From the cell containing the given text, extract its center point as (X, Y) coordinate. 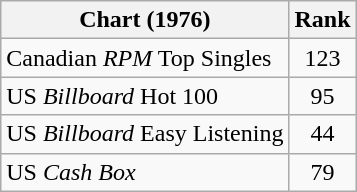
79 (322, 172)
Chart (1976) (145, 20)
Canadian RPM Top Singles (145, 58)
123 (322, 58)
US Billboard Easy Listening (145, 134)
95 (322, 96)
US Cash Box (145, 172)
US Billboard Hot 100 (145, 96)
Rank (322, 20)
44 (322, 134)
